Find where the given text appears and provide that cell's center as (x, y) coordinate. 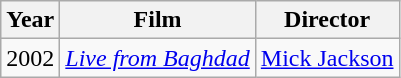
2002 (30, 58)
Director (327, 20)
Film (158, 20)
Live from Baghdad (158, 58)
Mick Jackson (327, 58)
Year (30, 20)
